Determine the [X, Y] coordinate at the center of the cell enclosing the given text.  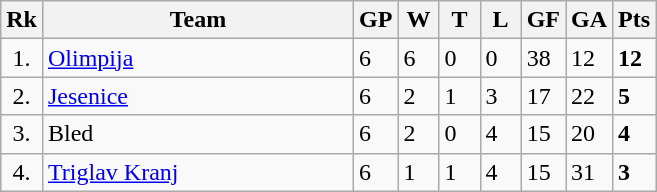
L [500, 20]
Rk [22, 20]
17 [543, 96]
T [460, 20]
5 [634, 96]
Jesenice [198, 96]
Bled [198, 134]
Triglav Kranj [198, 172]
3. [22, 134]
20 [590, 134]
GP [376, 20]
31 [590, 172]
Olimpija [198, 58]
2. [22, 96]
Team [198, 20]
Pts [634, 20]
4. [22, 172]
1. [22, 58]
W [418, 20]
GA [590, 20]
22 [590, 96]
38 [543, 58]
GF [543, 20]
